Locate the cell with the specified text and output its (X, Y) center coordinate. 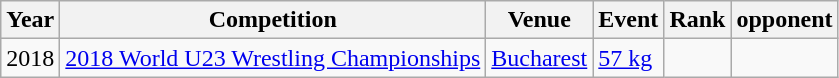
57 kg (628, 58)
Rank (698, 20)
Event (628, 20)
Bucharest (540, 58)
2018 World U23 Wrestling Championships (273, 58)
Year (30, 20)
opponent (784, 20)
Competition (273, 20)
Venue (540, 20)
2018 (30, 58)
